Search for the cell housing the specified text and yield its [x, y] center coordinate. 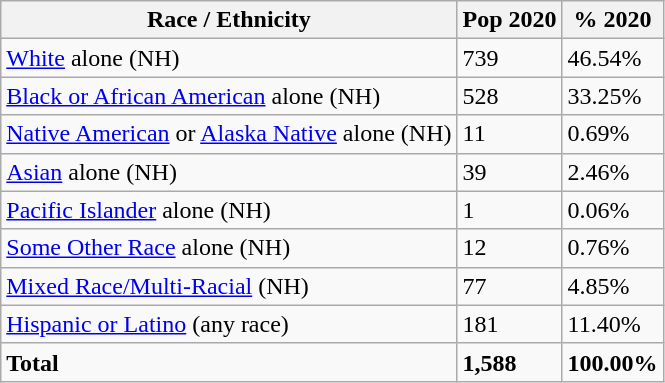
0.76% [612, 248]
12 [510, 248]
Total [229, 362]
Race / Ethnicity [229, 20]
181 [510, 324]
1 [510, 210]
Pop 2020 [510, 20]
33.25% [612, 96]
Some Other Race alone (NH) [229, 248]
0.06% [612, 210]
Mixed Race/Multi-Racial (NH) [229, 286]
46.54% [612, 58]
39 [510, 172]
% 2020 [612, 20]
White alone (NH) [229, 58]
11 [510, 134]
Native American or Alaska Native alone (NH) [229, 134]
2.46% [612, 172]
739 [510, 58]
528 [510, 96]
Pacific Islander alone (NH) [229, 210]
4.85% [612, 286]
0.69% [612, 134]
Hispanic or Latino (any race) [229, 324]
Black or African American alone (NH) [229, 96]
Asian alone (NH) [229, 172]
100.00% [612, 362]
77 [510, 286]
11.40% [612, 324]
1,588 [510, 362]
